Find where the given text appears and provide that cell's center as [x, y] coordinate. 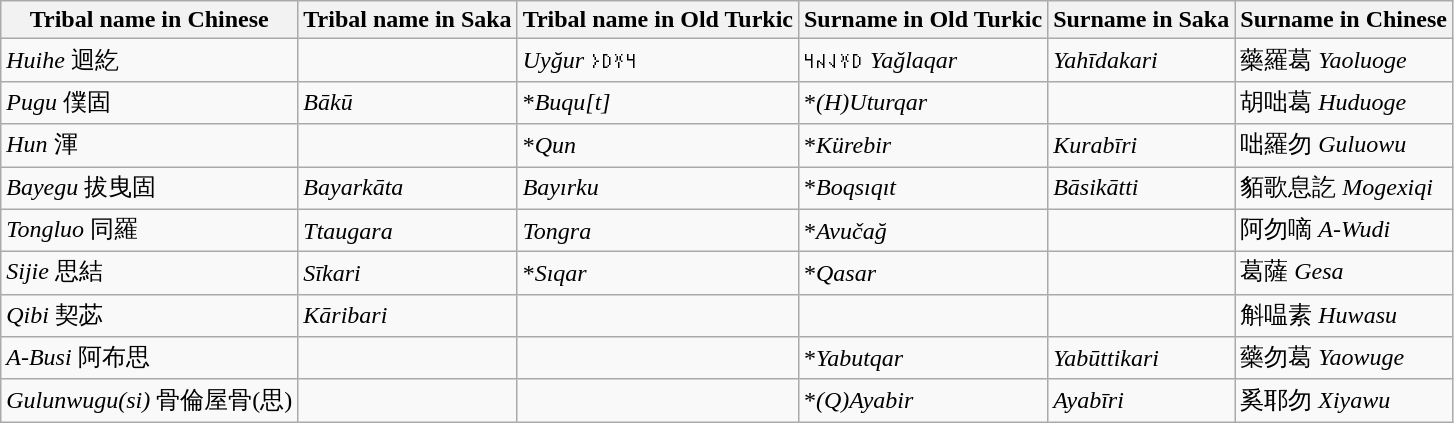
*Yabutqar [922, 358]
Bayegu 拔曳固 [150, 188]
*Boqsıqıt [922, 188]
Surname in Chinese [1344, 20]
Tribal name in Chinese [150, 20]
Bākū [408, 102]
*Kürebir [922, 146]
Sīkari [408, 274]
Sijie 思結 [150, 274]
*Qasar [922, 274]
*Buqu[t] [658, 102]
Tribal name in Saka [408, 20]
葛薩 Gesa [1344, 274]
貊歌息訖 Mogexiqi [1344, 188]
阿勿嘀 A-Wudi [1344, 230]
胡咄葛 Huduoge [1344, 102]
Surname in Saka [1142, 20]
Qibi 契苾 [150, 316]
Uyğur 𐰺𐰍𐰖𐰆 [658, 60]
Kāribari [408, 316]
*Sıqar [658, 274]
Ttaugara [408, 230]
Tongra [658, 230]
Bayarkāta [408, 188]
藥羅葛 Yaoluoge [1344, 60]
*(Q)Ayabir [922, 400]
Huihe 迴紇 [150, 60]
*Qun [658, 146]
A-Busi 阿布思 [150, 358]
藥勿葛 Yaowuge [1344, 358]
Surname in Old Turkic [922, 20]
咄羅勿 Guluowu [1344, 146]
Ayabīri [1142, 400]
Yahīdakari [1142, 60]
Hun 渾 [150, 146]
𐰖𐰍𐰞𐰴𐰺 Yağlaqar [922, 60]
斛嗢素 Huwasu [1344, 316]
*(H)Uturqar [922, 102]
*Avučağ [922, 230]
Bayırku [658, 188]
Kurabīri [1142, 146]
奚耶勿 Xiyawu [1344, 400]
Yabūttikari [1142, 358]
Pugu 僕固 [150, 102]
Tribal name in Old Turkic [658, 20]
Gulunwugu(si) 骨倫屋骨(思) [150, 400]
Tongluo 同羅 [150, 230]
Bāsikātti [1142, 188]
